Return (x, y) of the center of cell containing provided text 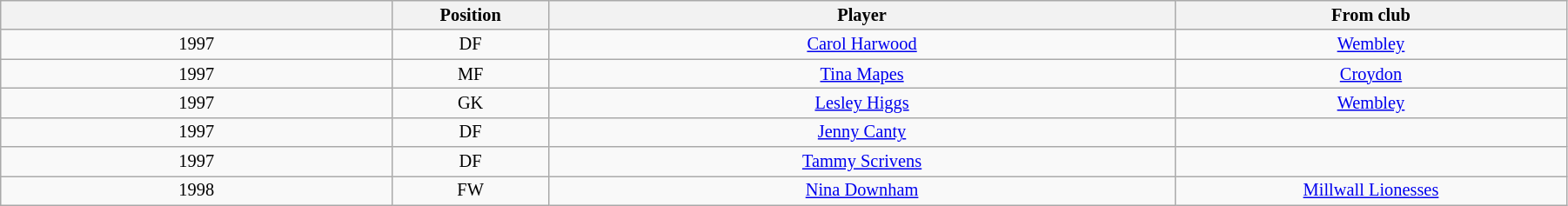
Position (471, 15)
Jenny Canty (862, 132)
MF (471, 74)
Tina Mapes (862, 74)
Lesley Higgs (862, 103)
Player (862, 15)
GK (471, 103)
FW (471, 190)
Croydon (1371, 74)
From club (1371, 15)
Nina Downham (862, 190)
Tammy Scrivens (862, 162)
1998 (197, 190)
Millwall Lionesses (1371, 190)
Carol Harwood (862, 44)
